Find where the given text appears and provide that cell's center as (X, Y) coordinate. 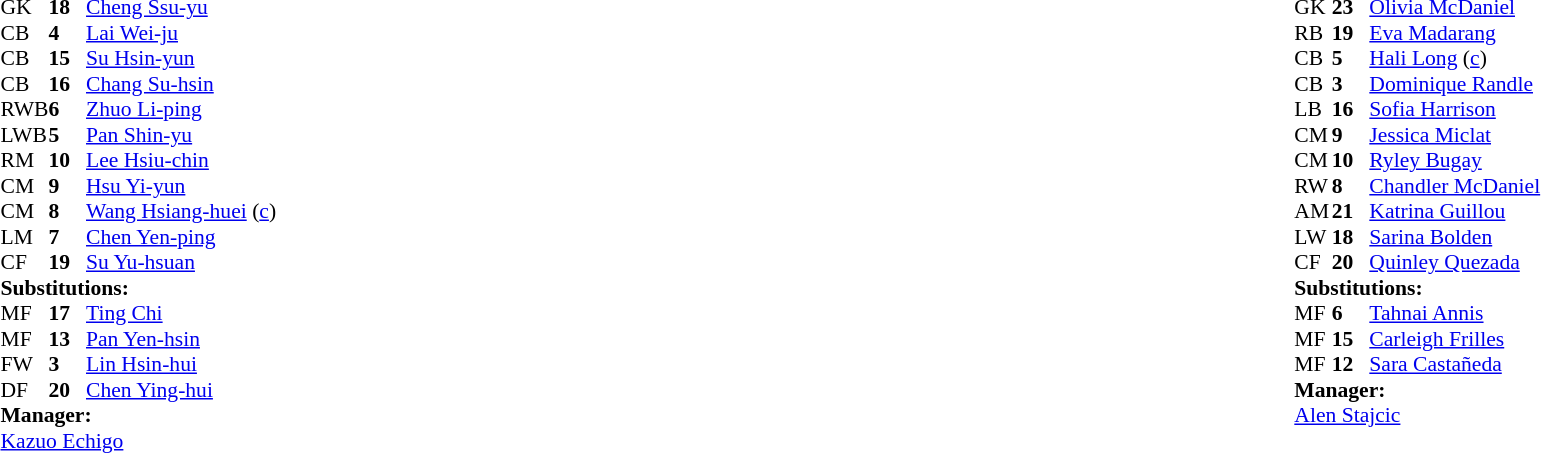
Chang Su-hsin (181, 84)
Ting Chi (181, 313)
Dominique Randle (1454, 84)
Jessica Miclat (1454, 135)
Zhuo Li-ping (181, 109)
AM (1313, 211)
4 (67, 33)
Chen Ying-hui (181, 390)
Lin Hsin-hui (181, 365)
RB (1313, 33)
Chen Yen-ping (181, 237)
Lai Wei-ju (181, 33)
Wang Hsiang-huei (c) (181, 211)
Su Yu-hsuan (181, 263)
17 (67, 313)
DF (24, 390)
Quinley Quezada (1454, 263)
Hali Long (c) (1454, 59)
Pan Shin-yu (181, 135)
LM (24, 237)
Chandler McDaniel (1454, 186)
Katrina Guillou (1454, 211)
Ryley Bugay (1454, 161)
LB (1313, 109)
Hsu Yi-yun (181, 186)
Pan Yen-hsin (181, 339)
Carleigh Frilles (1454, 339)
Sara Castañeda (1454, 365)
13 (67, 339)
RWB (24, 109)
18 (1351, 237)
RW (1313, 186)
12 (1351, 365)
Lee Hsiu-chin (181, 161)
7 (67, 237)
Eva Madarang (1454, 33)
Sofia Harrison (1454, 109)
LW (1313, 237)
RM (24, 161)
LWB (24, 135)
Sarina Bolden (1454, 237)
Su Hsin-yun (181, 59)
21 (1351, 211)
Alen Stajcic (1417, 415)
Tahnai Annis (1454, 313)
FW (24, 365)
